From the cell containing the given text, extract its center point as [X, Y] coordinate. 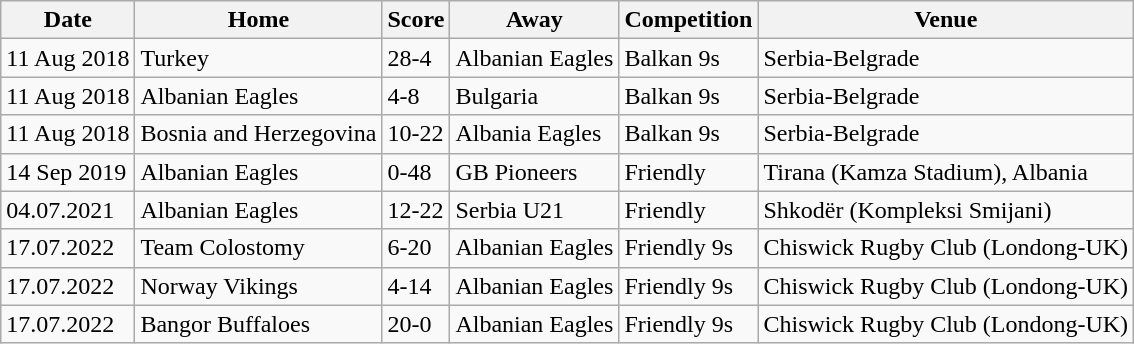
12-22 [416, 210]
Bulgaria [534, 96]
04.07.2021 [68, 210]
Bangor Buffaloes [258, 324]
Tirana (Kamza Stadium), Albania [946, 172]
GB Pioneers [534, 172]
Venue [946, 20]
Turkey [258, 58]
4-14 [416, 286]
20-0 [416, 324]
Serbia U21 [534, 210]
Bosnia and Herzegovina [258, 134]
Albania Eagles [534, 134]
Competition [688, 20]
14 Sep 2019 [68, 172]
Score [416, 20]
6-20 [416, 248]
Date [68, 20]
Team Colostomy [258, 248]
Shkodër (Kompleksi Smijani) [946, 210]
4-8 [416, 96]
0-48 [416, 172]
10-22 [416, 134]
Norway Vikings [258, 286]
Away [534, 20]
28-4 [416, 58]
Home [258, 20]
